Output the (X, Y) coordinate of the center of the cell containing the given text.  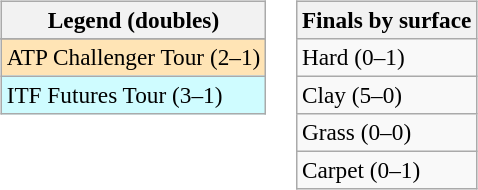
Carpet (0–1) (387, 171)
Clay (5–0) (387, 95)
ITF Futures Tour (3–1) (133, 95)
Hard (0–1) (387, 57)
Grass (0–0) (387, 133)
Finals by surface (387, 20)
Legend (doubles) (133, 20)
ATP Challenger Tour (2–1) (133, 57)
